Detect which cell encompasses the target text, then output its (X, Y) center coordinate. 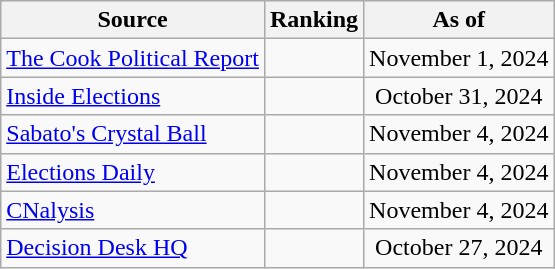
The Cook Political Report (133, 58)
Inside Elections (133, 96)
Source (133, 20)
Ranking (314, 20)
Decision Desk HQ (133, 248)
Elections Daily (133, 172)
November 1, 2024 (459, 58)
Sabato's Crystal Ball (133, 134)
October 27, 2024 (459, 248)
CNalysis (133, 210)
October 31, 2024 (459, 96)
As of (459, 20)
